Find where the given text appears and provide that cell's center as (X, Y) coordinate. 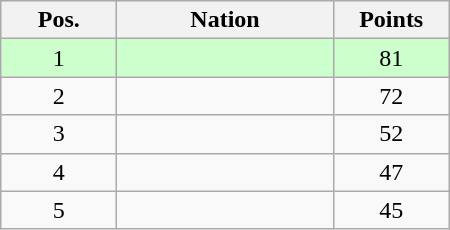
52 (391, 134)
4 (59, 172)
81 (391, 58)
47 (391, 172)
3 (59, 134)
5 (59, 210)
Nation (225, 20)
1 (59, 58)
45 (391, 210)
72 (391, 96)
2 (59, 96)
Pos. (59, 20)
Points (391, 20)
